Identify which cell holds the provided text, then report its [X, Y] central coordinate. 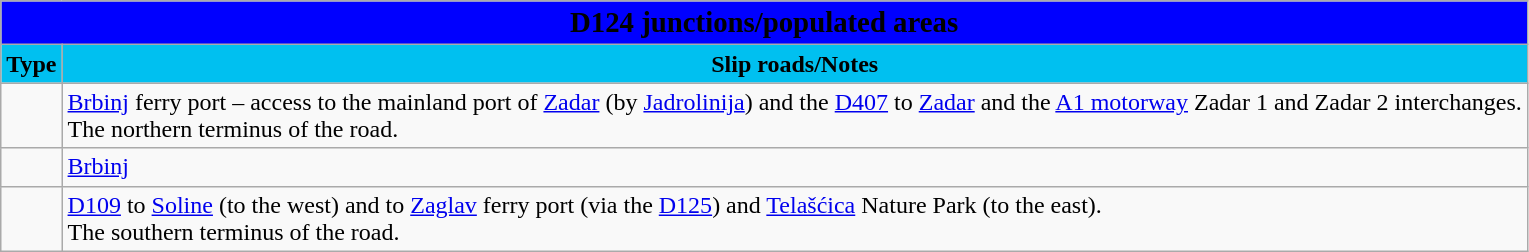
Brbinj [794, 167]
D124 junctions/populated areas [764, 23]
D109 to Soline (to the west) and to Zaglav ferry port (via the D125) and Telašćica Nature Park (to the east).The southern terminus of the road. [794, 218]
Type [32, 64]
Slip roads/Notes [794, 64]
